Output the (X, Y) coordinate of the center of the cell containing the given text.  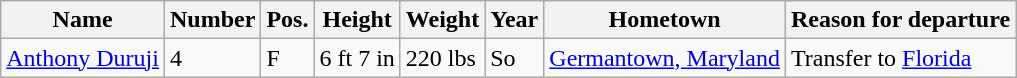
4 (212, 58)
6 ft 7 in (357, 58)
F (288, 58)
Name (83, 20)
Hometown (665, 20)
Height (357, 20)
Reason for departure (900, 20)
Anthony Duruji (83, 58)
220 lbs (442, 58)
Transfer to Florida (900, 58)
Pos. (288, 20)
Number (212, 20)
Weight (442, 20)
So (514, 58)
Year (514, 20)
Germantown, Maryland (665, 58)
